Detect which cell encompasses the target text, then output its (X, Y) center coordinate. 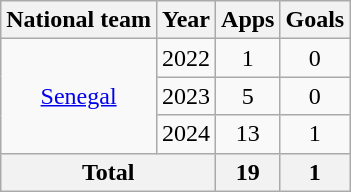
Year (186, 20)
Senegal (79, 96)
National team (79, 20)
19 (248, 172)
2022 (186, 58)
2023 (186, 96)
Goals (315, 20)
5 (248, 96)
13 (248, 134)
2024 (186, 134)
Apps (248, 20)
Total (108, 172)
